Find where the given text appears and provide that cell's center as (X, Y) coordinate. 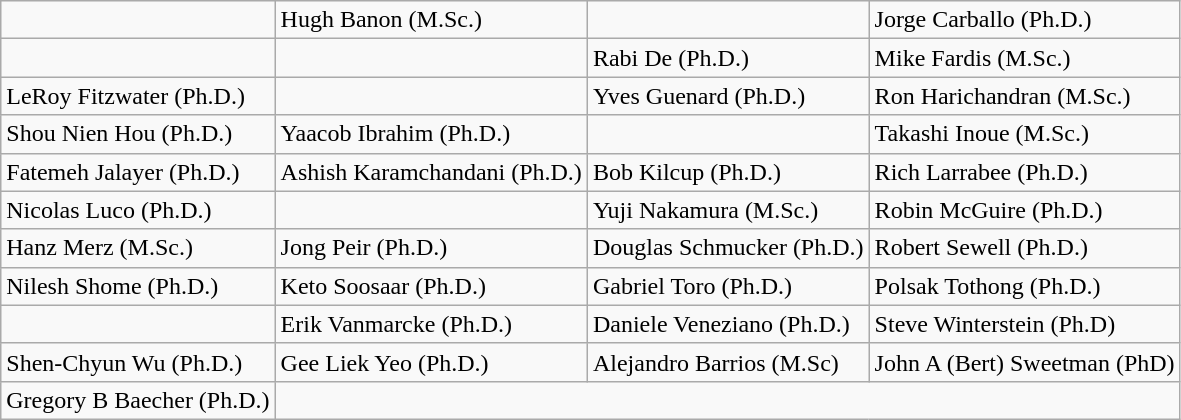
Jong Peir (Ph.D.) (431, 248)
Gregory B Baecher (Ph.D.) (138, 400)
Ashish Karamchandani (Ph.D.) (431, 172)
Yves Guenard (Ph.D.) (728, 96)
Nilesh Shome (Ph.D.) (138, 286)
Hugh Banon (M.Sc.) (431, 20)
Douglas Schmucker (Ph.D.) (728, 248)
Ron Harichandran (M.Sc.) (1024, 96)
Polsak Tothong (Ph.D.) (1024, 286)
Hanz Merz (M.Sc.) (138, 248)
Erik Vanmarcke (Ph.D.) (431, 324)
Yaacob Ibrahim (Ph.D.) (431, 134)
LeRoy Fitzwater (Ph.D.) (138, 96)
Nicolas Luco (Ph.D.) (138, 210)
Takashi Inoue (M.Sc.) (1024, 134)
Jorge Carballo (Ph.D.) (1024, 20)
John A (Bert) Sweetman (PhD) (1024, 362)
Gee Liek Yeo (Ph.D.) (431, 362)
Shou Nien Hou (Ph.D.) (138, 134)
Rabi De (Ph.D.) (728, 58)
Steve Winterstein (Ph.D) (1024, 324)
Yuji Nakamura (M.Sc.) (728, 210)
Gabriel Toro (Ph.D.) (728, 286)
Robert Sewell (Ph.D.) (1024, 248)
Keto Soosaar (Ph.D.) (431, 286)
Daniele Veneziano (Ph.D.) (728, 324)
Fatemeh Jalayer (Ph.D.) (138, 172)
Rich Larrabee (Ph.D.) (1024, 172)
Mike Fardis (M.Sc.) (1024, 58)
Alejandro Barrios (M.Sc) (728, 362)
Shen-Chyun Wu (Ph.D.) (138, 362)
Bob Kilcup (Ph.D.) (728, 172)
Robin McGuire (Ph.D.) (1024, 210)
